Extract the (X, Y) coordinate from the center of the cell holding the provided text.  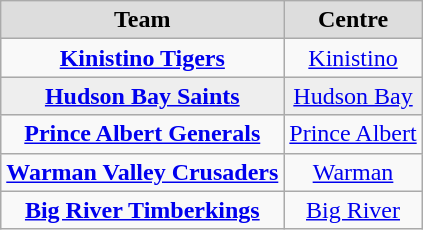
Hudson Bay Saints (142, 96)
Big River Timberkings (142, 210)
Big River (353, 210)
Warman (353, 172)
Prince Albert (353, 134)
Hudson Bay (353, 96)
Team (142, 20)
Kinistino Tigers (142, 58)
Kinistino (353, 58)
Prince Albert Generals (142, 134)
Warman Valley Crusaders (142, 172)
Centre (353, 20)
